Find where the given text appears and provide that cell's center as [X, Y] coordinate. 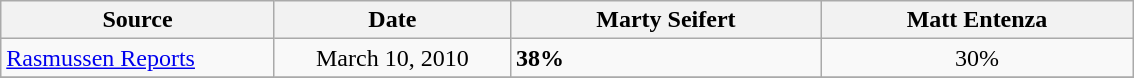
Matt Entenza [976, 20]
March 10, 2010 [392, 58]
30% [976, 58]
38% [666, 58]
Marty Seifert [666, 20]
Date [392, 20]
Rasmussen Reports [138, 58]
Source [138, 20]
